Provide the [X, Y] coordinate of the cell's center where the given text is located.  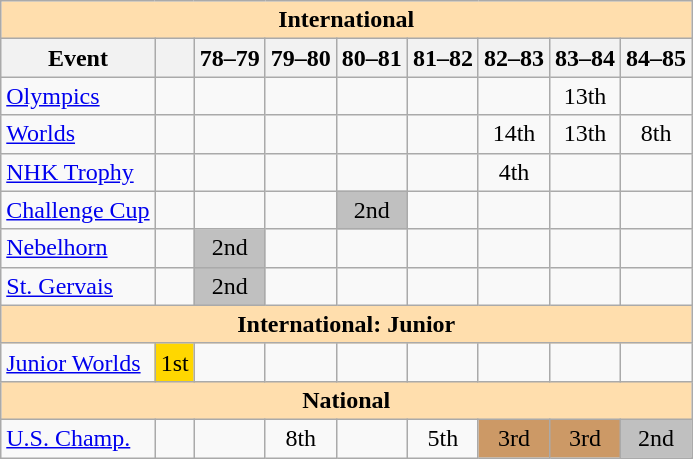
4th [514, 172]
NHK Trophy [78, 172]
Olympics [78, 96]
U.S. Champ. [78, 438]
International [346, 20]
5th [442, 438]
78–79 [230, 58]
National [346, 400]
83–84 [586, 58]
80–81 [372, 58]
St. Gervais [78, 286]
Challenge Cup [78, 210]
Event [78, 58]
14th [514, 134]
82–83 [514, 58]
Worlds [78, 134]
84–85 [656, 58]
Junior Worlds [78, 362]
International: Junior [346, 324]
79–80 [300, 58]
81–82 [442, 58]
1st [174, 362]
Nebelhorn [78, 248]
